Capture the cell that displays the provided text and extract its (x, y) central coordinate. 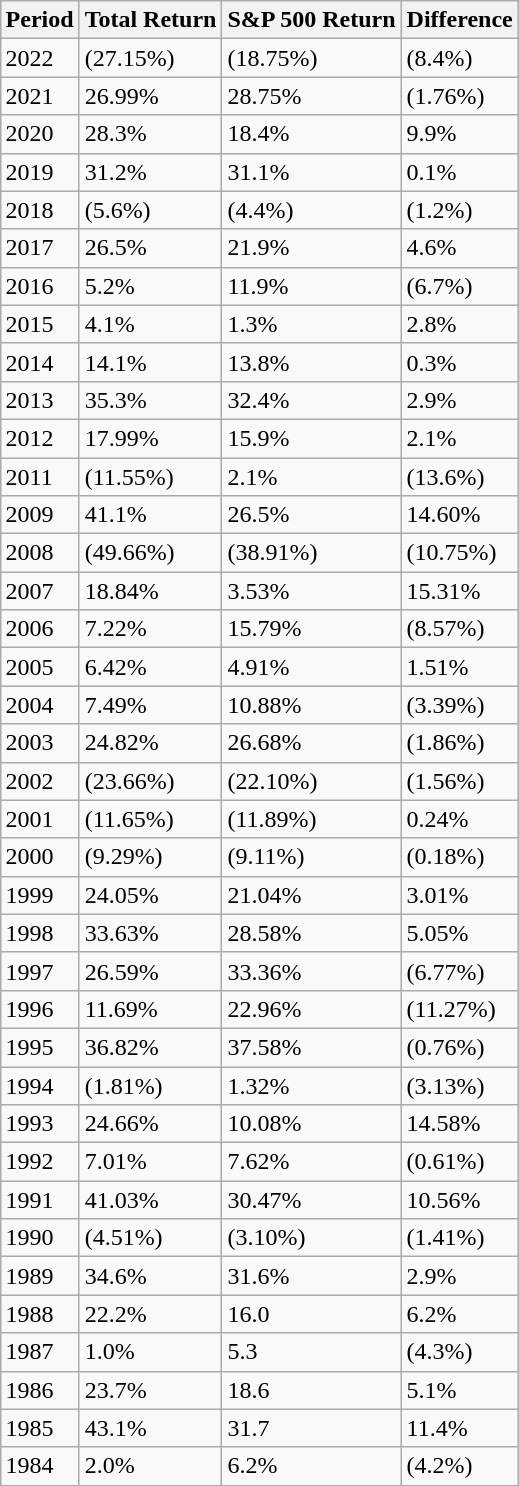
7.62% (312, 1162)
(22.10%) (312, 781)
1990 (40, 1238)
2.0% (150, 1466)
(11.89%) (312, 819)
(49.66%) (150, 553)
(10.75%) (460, 553)
1995 (40, 1047)
2002 (40, 781)
2020 (40, 134)
14.1% (150, 362)
(4.2%) (460, 1466)
1991 (40, 1200)
16.0 (312, 1314)
(1.81%) (150, 1085)
5.3 (312, 1352)
21.04% (312, 895)
31.6% (312, 1276)
1989 (40, 1276)
(6.77%) (460, 971)
2005 (40, 667)
2016 (40, 286)
2001 (40, 819)
1987 (40, 1352)
(38.91%) (312, 553)
10.56% (460, 1200)
33.36% (312, 971)
15.79% (312, 629)
(4.4%) (312, 210)
(13.6%) (460, 477)
2008 (40, 553)
14.60% (460, 515)
(1.2%) (460, 210)
(9.29%) (150, 857)
1994 (40, 1085)
2017 (40, 248)
1986 (40, 1390)
(9.11%) (312, 857)
2021 (40, 96)
30.47% (312, 1200)
10.88% (312, 705)
1.0% (150, 1352)
1993 (40, 1124)
(4.3%) (460, 1352)
4.1% (150, 324)
1998 (40, 933)
Period (40, 20)
(3.39%) (460, 705)
(0.18%) (460, 857)
1999 (40, 895)
(23.66%) (150, 781)
15.9% (312, 438)
36.82% (150, 1047)
1996 (40, 1009)
(4.51%) (150, 1238)
41.1% (150, 515)
14.58% (460, 1124)
26.68% (312, 743)
0.3% (460, 362)
11.4% (460, 1428)
4.91% (312, 667)
28.3% (150, 134)
5.2% (150, 286)
18.84% (150, 591)
6.42% (150, 667)
1985 (40, 1428)
24.05% (150, 895)
21.9% (312, 248)
18.6 (312, 1390)
2011 (40, 477)
(11.55%) (150, 477)
(5.6%) (150, 210)
(8.4%) (460, 58)
23.7% (150, 1390)
2007 (40, 591)
41.03% (150, 1200)
34.6% (150, 1276)
Difference (460, 20)
5.05% (460, 933)
2003 (40, 743)
2018 (40, 210)
2022 (40, 58)
32.4% (312, 400)
(1.86%) (460, 743)
1.32% (312, 1085)
10.08% (312, 1124)
13.8% (312, 362)
33.63% (150, 933)
S&P 500 Return (312, 20)
7.01% (150, 1162)
9.9% (460, 134)
7.49% (150, 705)
4.6% (460, 248)
1.51% (460, 667)
7.22% (150, 629)
1997 (40, 971)
1.3% (312, 324)
11.9% (312, 286)
5.1% (460, 1390)
24.82% (150, 743)
(27.15%) (150, 58)
2009 (40, 515)
28.58% (312, 933)
(1.76%) (460, 96)
1988 (40, 1314)
2006 (40, 629)
2.8% (460, 324)
3.01% (460, 895)
Total Return (150, 20)
(11.27%) (460, 1009)
22.96% (312, 1009)
(3.10%) (312, 1238)
(0.61%) (460, 1162)
0.24% (460, 819)
31.7 (312, 1428)
18.4% (312, 134)
15.31% (460, 591)
(18.75%) (312, 58)
3.53% (312, 591)
37.58% (312, 1047)
1992 (40, 1162)
2000 (40, 857)
26.59% (150, 971)
2004 (40, 705)
(11.65%) (150, 819)
(3.13%) (460, 1085)
28.75% (312, 96)
35.3% (150, 400)
31.1% (312, 172)
2013 (40, 400)
(0.76%) (460, 1047)
0.1% (460, 172)
(6.7%) (460, 286)
2019 (40, 172)
2015 (40, 324)
24.66% (150, 1124)
2012 (40, 438)
26.99% (150, 96)
2014 (40, 362)
22.2% (150, 1314)
43.1% (150, 1428)
(8.57%) (460, 629)
31.2% (150, 172)
(1.41%) (460, 1238)
1984 (40, 1466)
17.99% (150, 438)
(1.56%) (460, 781)
11.69% (150, 1009)
